Return the [x, y] coordinate for the center point of the cell that contains the specified text.  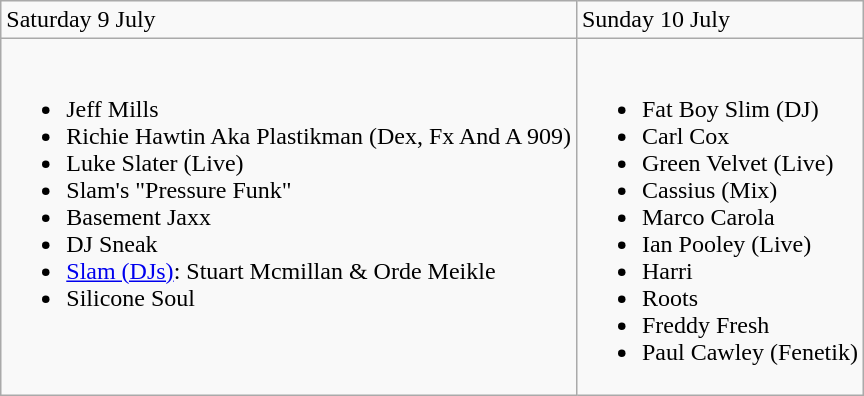
Saturday 9 July [289, 20]
Fat Boy Slim (DJ)Carl CoxGreen Velvet (Live)Cassius (Mix)Marco CarolaIan Pooley (Live)HarriRootsFreddy FreshPaul Cawley (Fenetik) [720, 217]
Sunday 10 July [720, 20]
